Scan for the cell matching the given text and deliver its (x, y) coordinate at center. 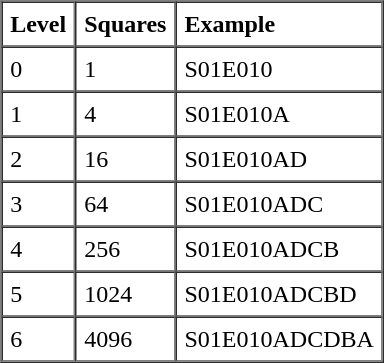
16 (125, 158)
S01E010ADCDBA (278, 338)
3 (38, 204)
Level (38, 24)
S01E010ADCBD (278, 294)
S01E010AD (278, 158)
S01E010ADC (278, 204)
S01E010 (278, 68)
2 (38, 158)
Example (278, 24)
256 (125, 248)
S01E010ADCB (278, 248)
64 (125, 204)
6 (38, 338)
1024 (125, 294)
0 (38, 68)
5 (38, 294)
4096 (125, 338)
S01E010A (278, 114)
Squares (125, 24)
